Pinpoint the cell where the given text exists, returning its (X, Y) midpoint coordinate. 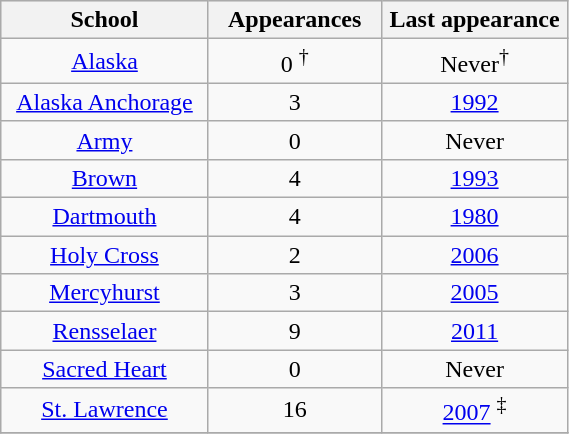
Mercyhurst (104, 293)
2007 ‡ (474, 410)
2011 (474, 331)
2006 (474, 255)
9 (294, 331)
Holy Cross (104, 255)
St. Lawrence (104, 410)
0 † (294, 62)
Never† (474, 62)
Sacred Heart (104, 369)
Dartmouth (104, 217)
1992 (474, 102)
1980 (474, 217)
Alaska (104, 62)
Rensselaer (104, 331)
Brown (104, 178)
Appearances (294, 20)
Army (104, 140)
2 (294, 255)
School (104, 20)
1993 (474, 178)
Last appearance (474, 20)
Alaska Anchorage (104, 102)
16 (294, 410)
2005 (474, 293)
